Capture the cell that displays the provided text and extract its (x, y) central coordinate. 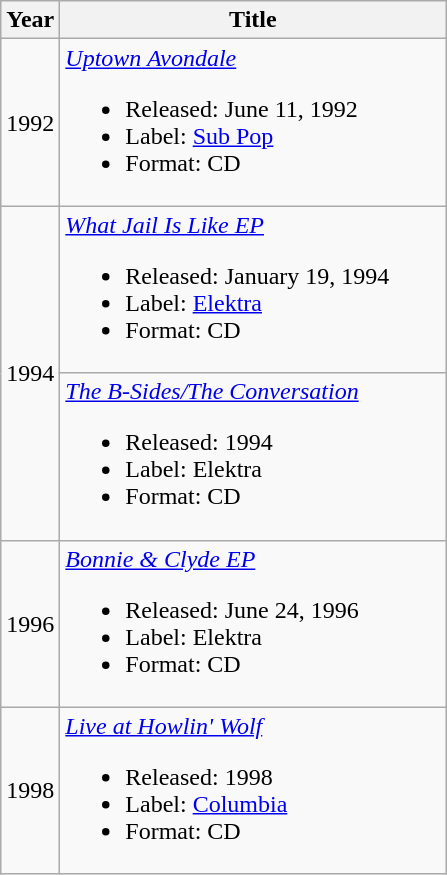
1992 (30, 122)
The B-Sides/The ConversationReleased: 1994Label: ElektraFormat: CD (253, 456)
What Jail Is Like EPReleased: January 19, 1994Label: ElektraFormat: CD (253, 290)
1996 (30, 624)
Bonnie & Clyde EPReleased: June 24, 1996Label: ElektraFormat: CD (253, 624)
Live at Howlin' WolfReleased: 1998Label: ColumbiaFormat: CD (253, 790)
Title (253, 20)
1994 (30, 373)
Uptown AvondaleReleased: June 11, 1992Label: Sub PopFormat: CD (253, 122)
1998 (30, 790)
Year (30, 20)
